Extract the (x, y) coordinate from the center of the cell holding the provided text.  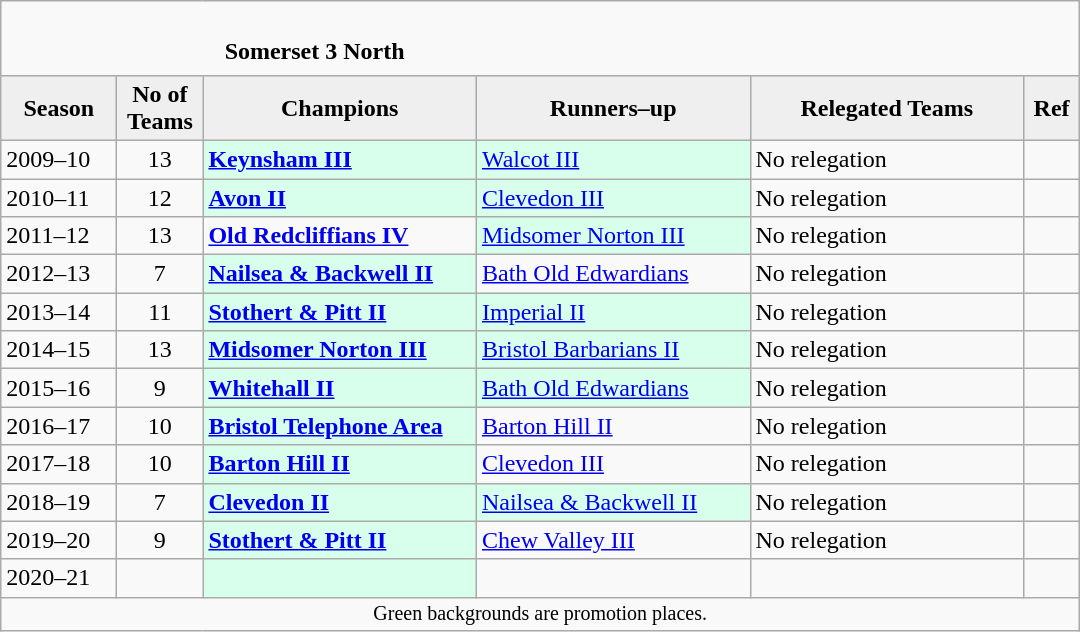
2016–17 (59, 426)
No of Teams (160, 108)
Bristol Barbarians II (613, 350)
2020–21 (59, 578)
Runners–up (613, 108)
11 (160, 312)
2014–15 (59, 350)
Season (59, 108)
Chew Valley III (613, 540)
2018–19 (59, 502)
2019–20 (59, 540)
2012–13 (59, 274)
Walcot III (613, 159)
2015–16 (59, 388)
2013–14 (59, 312)
Avon II (340, 197)
2010–11 (59, 197)
2011–12 (59, 236)
Ref (1052, 108)
12 (160, 197)
Bristol Telephone Area (340, 426)
Relegated Teams (887, 108)
Clevedon II (340, 502)
2009–10 (59, 159)
Champions (340, 108)
Old Redcliffians IV (340, 236)
2017–18 (59, 464)
Imperial II (613, 312)
Green backgrounds are promotion places. (540, 614)
Keynsham III (340, 159)
Whitehall II (340, 388)
